Return the (X, Y) coordinate for the center point of the cell that contains the specified text.  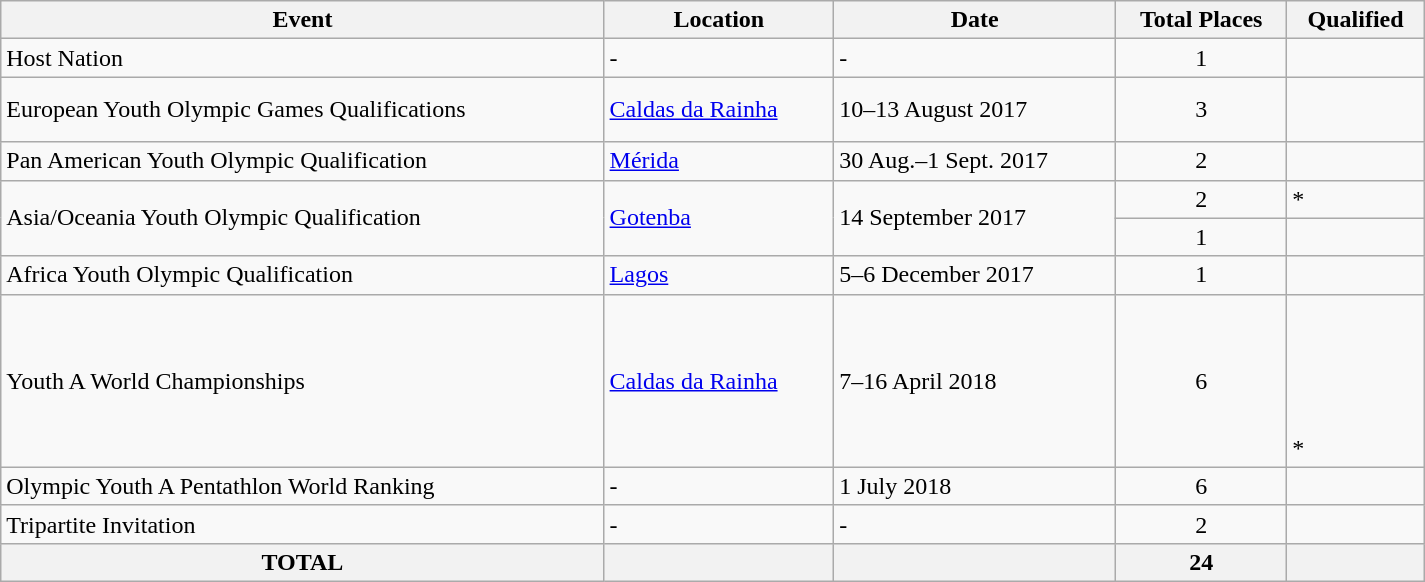
3 (1202, 110)
24 (1202, 562)
Asia/Oceania Youth Olympic Qualification (302, 218)
Olympic Youth A Pentathlon World Ranking (302, 486)
Gotenba (719, 218)
European Youth Olympic Games Qualifications (302, 110)
Location (719, 20)
Mérida (719, 161)
Pan American Youth Olympic Qualification (302, 161)
7–16 April 2018 (975, 380)
Total Places (1202, 20)
Event (302, 20)
Tripartite Invitation (302, 524)
5–6 December 2017 (975, 275)
1 July 2018 (975, 486)
Date (975, 20)
Africa Youth Olympic Qualification (302, 275)
14 September 2017 (975, 218)
Lagos (719, 275)
Host Nation (302, 58)
Youth A World Championships (302, 380)
30 Aug.–1 Sept. 2017 (975, 161)
TOTAL (302, 562)
10–13 August 2017 (975, 110)
Qualified (1356, 20)
